From the cell containing the given text, extract its center point as [x, y] coordinate. 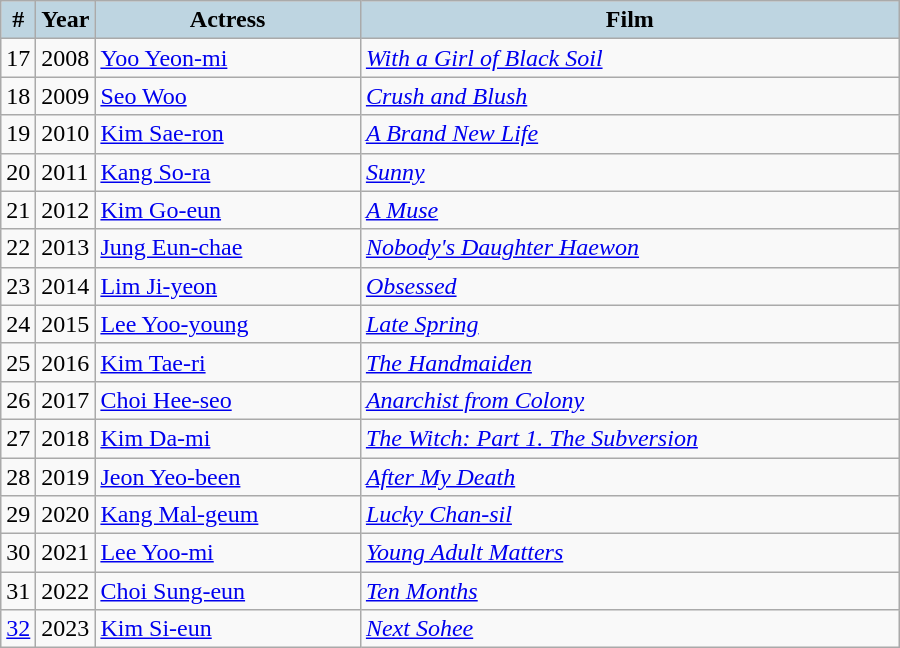
After My Death [630, 477]
24 [18, 324]
2014 [66, 286]
26 [18, 400]
Choi Sung-eun [228, 591]
Kim Sae-ron [228, 134]
2019 [66, 477]
29 [18, 515]
Film [630, 20]
21 [18, 210]
Kim Si-eun [228, 629]
2011 [66, 172]
31 [18, 591]
27 [18, 438]
2022 [66, 591]
2010 [66, 134]
18 [18, 96]
Seo Woo [228, 96]
Lee Yoo-young [228, 324]
The Witch: Part 1. The Subversion [630, 438]
2018 [66, 438]
Choi Hee-seo [228, 400]
Kang Mal-geum [228, 515]
22 [18, 248]
Kim Da-mi [228, 438]
Late Spring [630, 324]
2013 [66, 248]
Kang So-ra [228, 172]
Crush and Blush [630, 96]
2021 [66, 553]
Lucky Chan-sil [630, 515]
Actress [228, 20]
2017 [66, 400]
2012 [66, 210]
2008 [66, 58]
Anarchist from Colony [630, 400]
Ten Months [630, 591]
2023 [66, 629]
Lee Yoo-mi [228, 553]
Obsessed [630, 286]
2016 [66, 362]
Kim Tae-ri [228, 362]
20 [18, 172]
A Brand New Life [630, 134]
Next Sohee [630, 629]
30 [18, 553]
25 [18, 362]
The Handmaiden [630, 362]
Yoo Yeon-mi [228, 58]
Kim Go-eun [228, 210]
# [18, 20]
With a Girl of Black Soil [630, 58]
Year [66, 20]
Lim Ji-yeon [228, 286]
28 [18, 477]
17 [18, 58]
2009 [66, 96]
A Muse [630, 210]
2020 [66, 515]
19 [18, 134]
32 [18, 629]
Jeon Yeo-been [228, 477]
23 [18, 286]
Nobody's Daughter Haewon [630, 248]
2015 [66, 324]
Jung Eun-chae [228, 248]
Young Adult Matters [630, 553]
Sunny [630, 172]
